Provide the (x, y) coordinate of the cell's center where the given text is located.  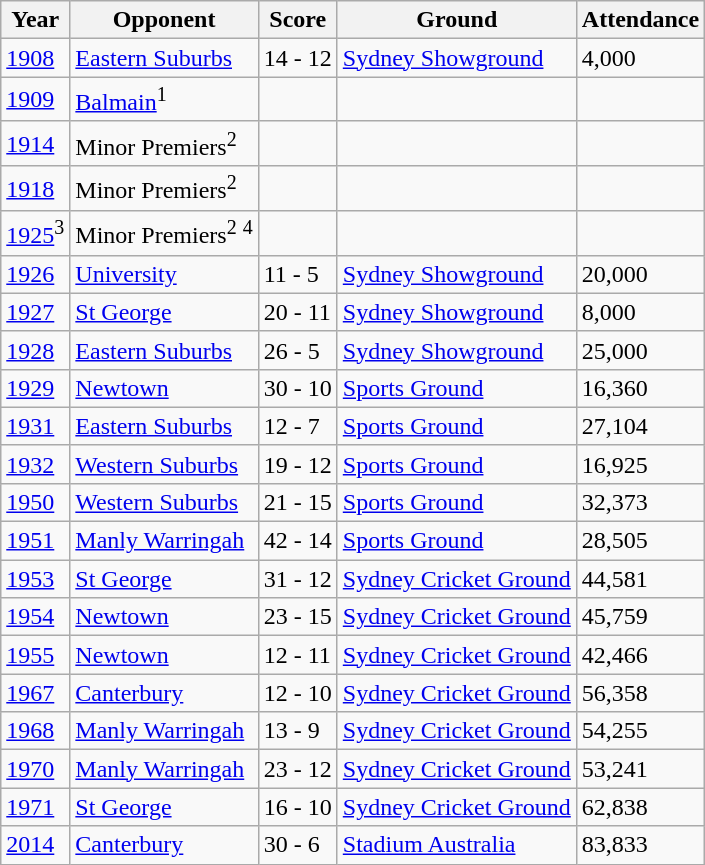
83,833 (640, 845)
23 - 15 (298, 617)
1968 (36, 731)
21 - 15 (298, 502)
20 - 11 (298, 312)
19 - 12 (298, 464)
University (164, 274)
1932 (36, 464)
8,000 (640, 312)
62,838 (640, 807)
11 - 5 (298, 274)
12 - 11 (298, 655)
Ground (456, 20)
Score (298, 20)
Balmain1 (164, 100)
44,581 (640, 579)
16 - 10 (298, 807)
53,241 (640, 769)
1954 (36, 617)
1918 (36, 188)
Year (36, 20)
1914 (36, 144)
1953 (36, 579)
1928 (36, 350)
1950 (36, 502)
Minor Premiers2 4 (164, 234)
13 - 9 (298, 731)
1926 (36, 274)
16,925 (640, 464)
30 - 6 (298, 845)
30 - 10 (298, 388)
1927 (36, 312)
Opponent (164, 20)
1909 (36, 100)
1955 (36, 655)
42 - 14 (298, 541)
26 - 5 (298, 350)
1970 (36, 769)
2014 (36, 845)
1929 (36, 388)
54,255 (640, 731)
1931 (36, 426)
Attendance (640, 20)
20,000 (640, 274)
23 - 12 (298, 769)
25,000 (640, 350)
56,358 (640, 693)
27,104 (640, 426)
1967 (36, 693)
12 - 10 (298, 693)
42,466 (640, 655)
Stadium Australia (456, 845)
4,000 (640, 58)
1971 (36, 807)
19253 (36, 234)
12 - 7 (298, 426)
32,373 (640, 502)
16,360 (640, 388)
45,759 (640, 617)
31 - 12 (298, 579)
14 - 12 (298, 58)
28,505 (640, 541)
1951 (36, 541)
1908 (36, 58)
